Identify which cell holds the provided text, then report its (x, y) central coordinate. 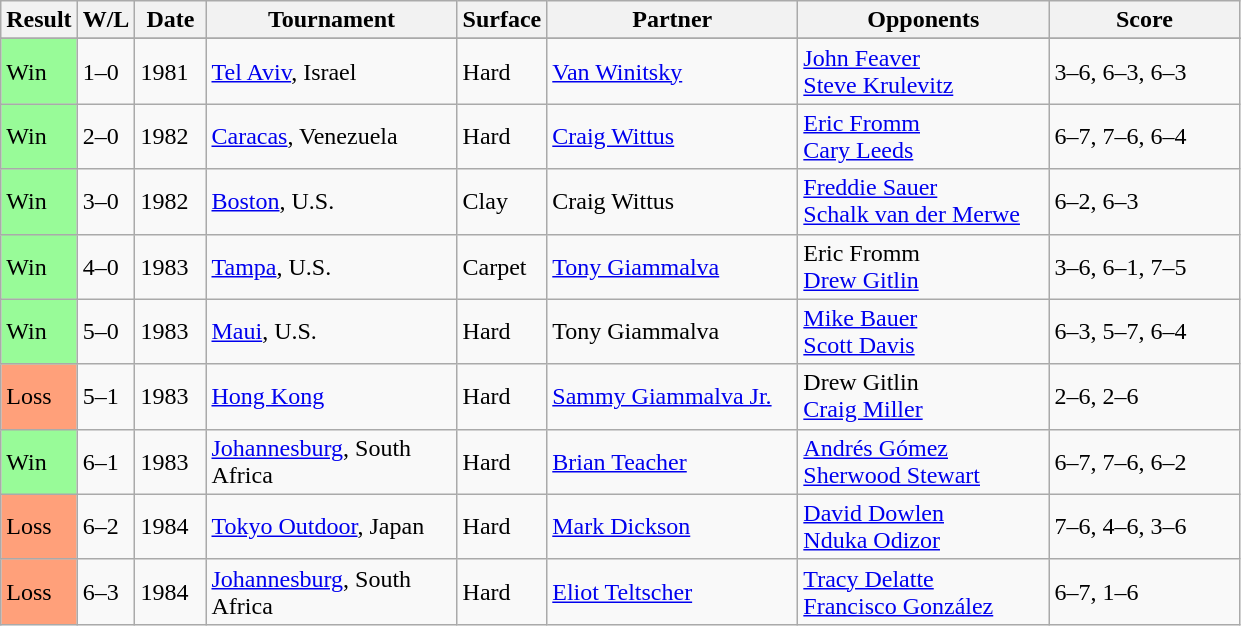
Hong Kong (332, 396)
3–0 (106, 202)
Opponents (924, 20)
6–7, 7–6, 6–4 (1144, 136)
6–3 (106, 592)
2–6, 2–6 (1144, 396)
6–7, 1–6 (1144, 592)
W/L (106, 20)
6–2, 6–3 (1144, 202)
Result (39, 20)
Surface (502, 20)
2–0 (106, 136)
Maui, U.S. (332, 332)
3–6, 6–1, 7–5 (1144, 266)
Tokyo Outdoor, Japan (332, 526)
1–0 (106, 72)
7–6, 4–6, 3–6 (1144, 526)
Mike Bauer Scott Davis (924, 332)
Andrés Gómez Sherwood Stewart (924, 462)
4–0 (106, 266)
Clay (502, 202)
5–0 (106, 332)
Drew Gitlin Craig Miller (924, 396)
6–7, 7–6, 6–2 (1144, 462)
Date (170, 20)
1981 (170, 72)
Partner (672, 20)
Mark Dickson (672, 526)
Caracas, Venezuela (332, 136)
Tournament (332, 20)
Boston, U.S. (332, 202)
Brian Teacher (672, 462)
David Dowlen Nduka Odizor (924, 526)
5–1 (106, 396)
Score (1144, 20)
Freddie Sauer Schalk van der Merwe (924, 202)
Eliot Teltscher (672, 592)
Van Winitsky (672, 72)
3–6, 6–3, 6–3 (1144, 72)
Eric Fromm Cary Leeds (924, 136)
Carpet (502, 266)
John Feaver Steve Krulevitz (924, 72)
6–1 (106, 462)
6–3, 5–7, 6–4 (1144, 332)
Sammy Giammalva Jr. (672, 396)
Tracy Delatte Francisco González (924, 592)
6–2 (106, 526)
Tampa, U.S. (332, 266)
Tel Aviv, Israel (332, 72)
Eric Fromm Drew Gitlin (924, 266)
